Pinpoint the cell where the given text exists, returning its [x, y] midpoint coordinate. 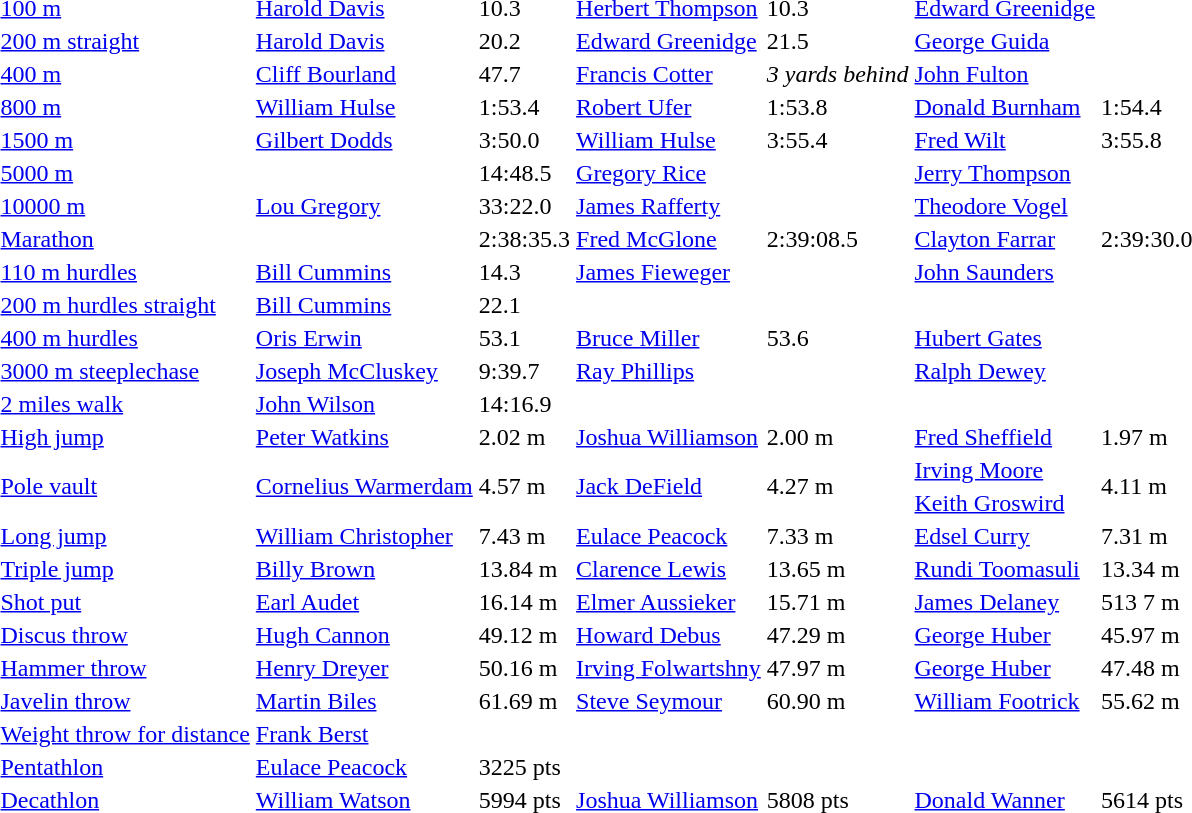
Fred Sheffield [1005, 437]
61.69 m [524, 701]
Billy Brown [364, 569]
60.90 m [838, 701]
20.2 [524, 41]
Lou Gregory [364, 206]
2.00 m [838, 437]
9:39.7 [524, 371]
Earl Audet [364, 602]
21.5 [838, 41]
Clayton Farrar [1005, 239]
14.3 [524, 272]
Jack DeField [669, 486]
47.97 m [838, 668]
Rundi Toomasuli [1005, 569]
James Rafferty [669, 206]
Oris Erwin [364, 338]
Cliff Bourland [364, 74]
George Guida [1005, 41]
Cornelius Warmerdam [364, 486]
Hugh Cannon [364, 635]
7.43 m [524, 536]
3 yards behind [838, 74]
Harold Davis [364, 41]
John Saunders [1005, 272]
2:38:35.3 [524, 239]
13.65 m [838, 569]
James Fieweger [669, 272]
53.1 [524, 338]
4.57 m [524, 486]
John Fulton [1005, 74]
7.33 m [838, 536]
Henry Dreyer [364, 668]
1:53.8 [838, 107]
Bruce Miller [669, 338]
53.6 [838, 338]
2:39:08.5 [838, 239]
Keith Groswird [1005, 503]
50.16 m [524, 668]
William Footrick [1005, 701]
Ralph Dewey [1005, 371]
Joshua Williamson [669, 437]
33:22.0 [524, 206]
Howard Debus [669, 635]
Edward Greenidge [669, 41]
13.84 m [524, 569]
Donald Burnham [1005, 107]
John Wilson [364, 404]
22.1 [524, 305]
14:48.5 [524, 173]
Gregory Rice [669, 173]
3:55.4 [838, 140]
47.7 [524, 74]
Theodore Vogel [1005, 206]
Steve Seymour [669, 701]
Clarence Lewis [669, 569]
Martin Biles [364, 701]
16.14 m [524, 602]
2.02 m [524, 437]
Jerry Thompson [1005, 173]
James Delaney [1005, 602]
Peter Watkins [364, 437]
3225 pts [524, 767]
Ray Phillips [669, 371]
3:50.0 [524, 140]
Hubert Gates [1005, 338]
15.71 m [838, 602]
Irving Moore [1005, 470]
Robert Ufer [669, 107]
14:16.9 [524, 404]
Joseph McCluskey [364, 371]
4.27 m [838, 486]
Francis Cotter [669, 74]
1:53.4 [524, 107]
Elmer Aussieker [669, 602]
Fred McGlone [669, 239]
Frank Berst [364, 734]
49.12 m [524, 635]
William Christopher [364, 536]
Fred Wilt [1005, 140]
Gilbert Dodds [364, 140]
47.29 m [838, 635]
Irving Folwartshny [669, 668]
Edsel Curry [1005, 536]
